Detect which cell encompasses the target text, then output its [X, Y] center coordinate. 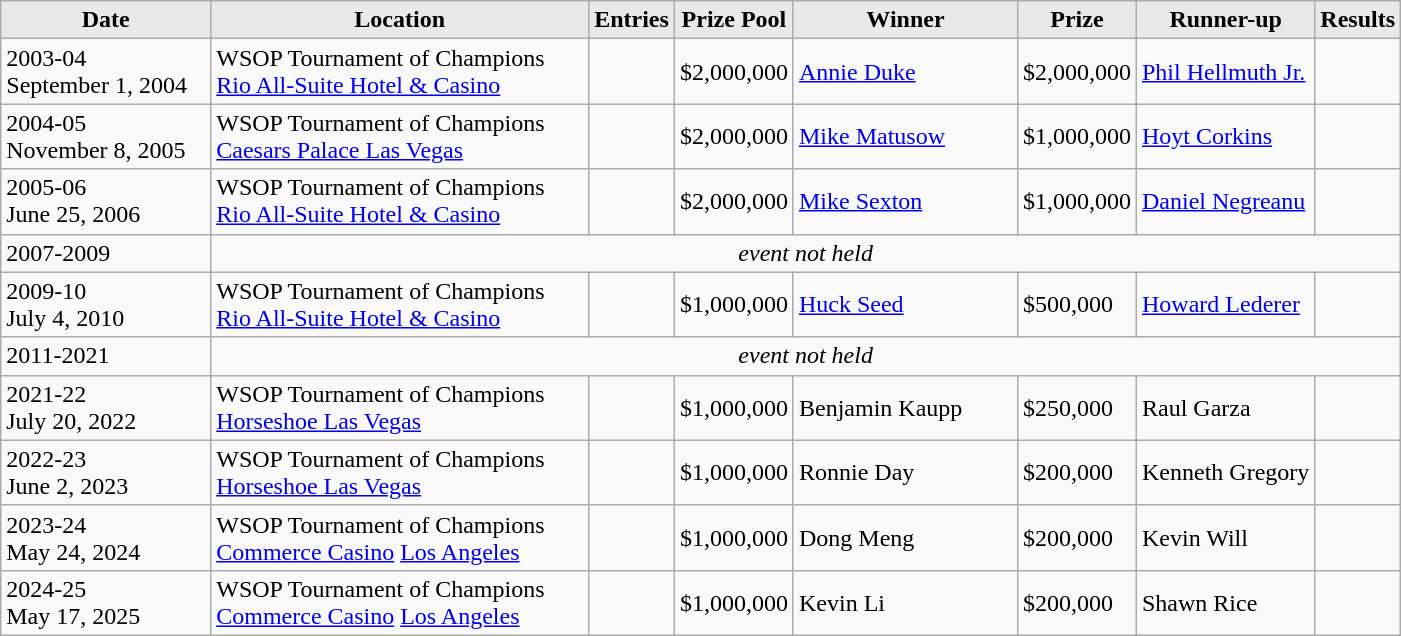
Winner [905, 20]
Hoyt Corkins [1225, 136]
Howard Lederer [1225, 304]
2021-22July 20, 2022 [106, 408]
Ronnie Day [905, 472]
2022-23June 2, 2023 [106, 472]
2003-04September 1, 2004 [106, 72]
2011-2021 [106, 356]
Benjamin Kaupp [905, 408]
Mike Sexton [905, 202]
2005-06June 25, 2006 [106, 202]
Dong Meng [905, 538]
Huck Seed [905, 304]
Annie Duke [905, 72]
2024-25May 17, 2025 [106, 602]
2004-05November 8, 2005 [106, 136]
Mike Matusow [905, 136]
Results [1358, 20]
Kevin Li [905, 602]
Kenneth Gregory [1225, 472]
2009-10July 4, 2010 [106, 304]
Daniel Negreanu [1225, 202]
Location [400, 20]
Date [106, 20]
Phil Hellmuth Jr. [1225, 72]
Entries [632, 20]
Prize Pool [734, 20]
$500,000 [1076, 304]
Raul Garza [1225, 408]
2007-2009 [106, 253]
$250,000 [1076, 408]
2023-24May 24, 2024 [106, 538]
WSOP Tournament of ChampionsCaesars Palace Las Vegas [400, 136]
Kevin Will [1225, 538]
Runner-up [1225, 20]
Shawn Rice [1225, 602]
Prize [1076, 20]
